Return the [x, y] coordinate for the center point of the cell that contains the specified text.  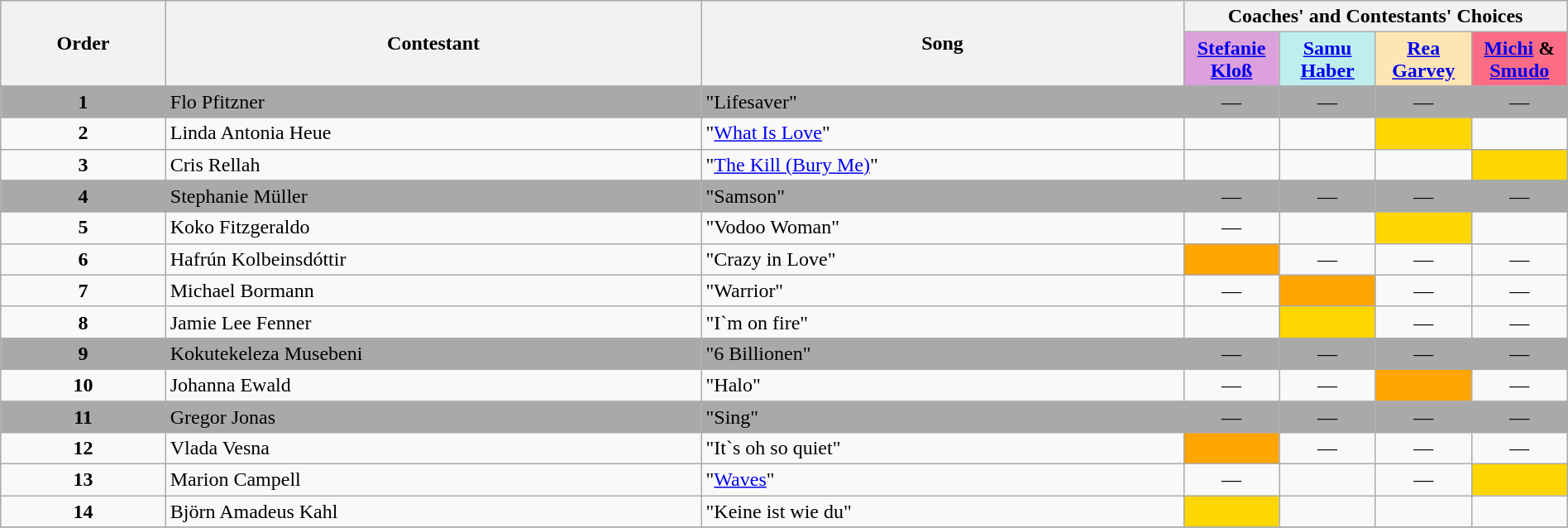
Marion Campell [433, 480]
12 [84, 449]
Vlada Vesna [433, 449]
Jamie Lee Fenner [433, 322]
Björn Amadeus Kahl [433, 511]
Samu Haber [1327, 60]
"Halo" [943, 385]
Stephanie Müller [433, 196]
"Vodoo Woman" [943, 228]
"Samson" [943, 196]
Cris Rellah [433, 165]
Stefanie Kloß [1231, 60]
Michael Bormann [433, 290]
11 [84, 416]
6 [84, 259]
1 [84, 102]
3 [84, 165]
10 [84, 385]
Johanna Ewald [433, 385]
"Sing" [943, 416]
2 [84, 133]
Koko Fitzgeraldo [433, 228]
Flo Pfitzner [433, 102]
"6 Billionen" [943, 353]
Song [943, 43]
"It`s oh so quiet" [943, 449]
5 [84, 228]
"Lifesaver" [943, 102]
"The Kill (Bury Me)" [943, 165]
8 [84, 322]
7 [84, 290]
4 [84, 196]
"Waves" [943, 480]
Contestant [433, 43]
Michi & Smudo [1519, 60]
Hafrún Kolbeinsdóttir [433, 259]
14 [84, 511]
13 [84, 480]
Linda Antonia Heue [433, 133]
Coaches' and Contestants' Choices [1375, 17]
Gregor Jonas [433, 416]
"Crazy in Love" [943, 259]
"Keine ist wie du" [943, 511]
"What Is Love" [943, 133]
"Warrior" [943, 290]
9 [84, 353]
Order [84, 43]
Rea Garvey [1423, 60]
"I`m on fire" [943, 322]
Kokutekeleza Musebeni [433, 353]
